Capture the cell that displays the provided text and extract its [X, Y] central coordinate. 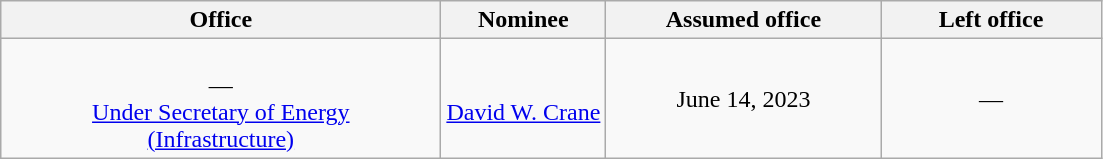
Assumed office [744, 20]
—Under Secretary of Energy(Infrastructure) [221, 98]
David W. Crane [524, 98]
— [991, 98]
Office [221, 20]
Nominee [524, 20]
June 14, 2023 [744, 98]
Left office [991, 20]
